Identify which cell holds the provided text, then report its [x, y] central coordinate. 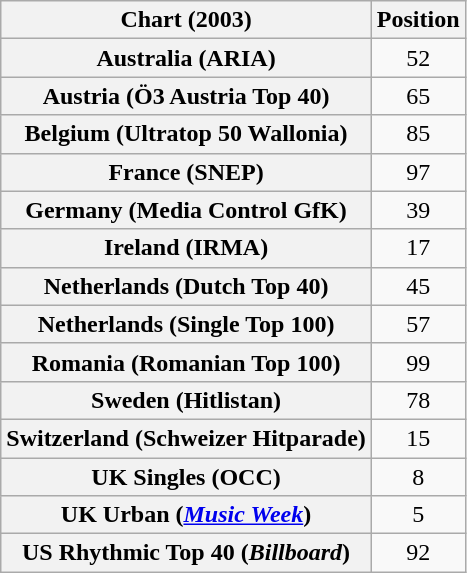
Switzerland (Schweizer Hitparade) [186, 438]
85 [418, 134]
Belgium (Ultratop 50 Wallonia) [186, 134]
Position [418, 20]
8 [418, 477]
UK Singles (OCC) [186, 477]
Austria (Ö3 Austria Top 40) [186, 96]
Australia (ARIA) [186, 58]
Romania (Romanian Top 100) [186, 362]
57 [418, 324]
45 [418, 286]
5 [418, 515]
Sweden (Hitlistan) [186, 400]
52 [418, 58]
Netherlands (Single Top 100) [186, 324]
97 [418, 172]
17 [418, 248]
99 [418, 362]
US Rhythmic Top 40 (Billboard) [186, 553]
78 [418, 400]
Netherlands (Dutch Top 40) [186, 286]
39 [418, 210]
15 [418, 438]
UK Urban (Music Week) [186, 515]
Chart (2003) [186, 20]
Germany (Media Control GfK) [186, 210]
France (SNEP) [186, 172]
92 [418, 553]
65 [418, 96]
Ireland (IRMA) [186, 248]
